From the cell containing the given text, extract its center point as [X, Y] coordinate. 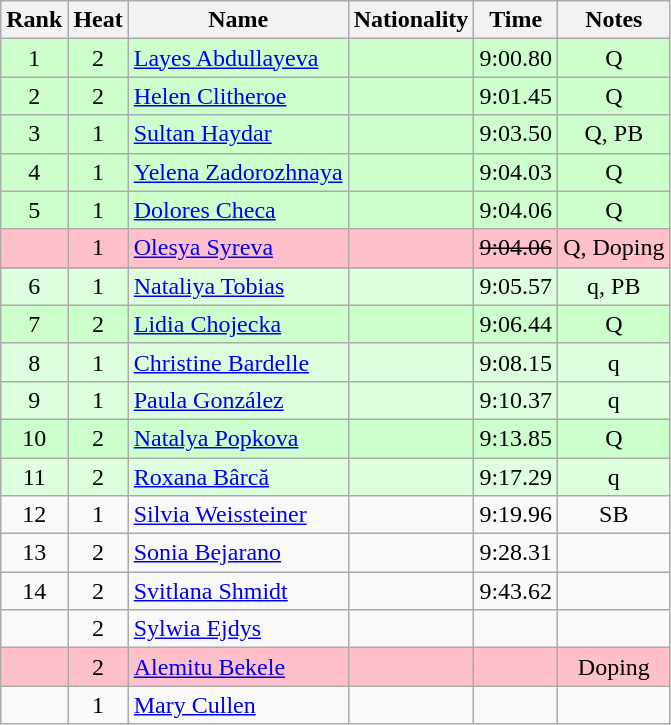
Roxana Bârcă [238, 477]
11 [34, 477]
Christine Bardelle [238, 362]
Notes [614, 20]
3 [34, 134]
Q, Doping [614, 248]
9:04.03 [516, 172]
Mary Cullen [238, 705]
Alemitu Bekele [238, 667]
Lidia Chojecka [238, 324]
Layes Abdullayeva [238, 58]
4 [34, 172]
14 [34, 591]
Sultan Haydar [238, 134]
9:05.57 [516, 286]
Yelena Zadorozhnaya [238, 172]
13 [34, 553]
6 [34, 286]
9:13.85 [516, 438]
Rank [34, 20]
Dolores Checa [238, 210]
9:00.80 [516, 58]
Name [238, 20]
8 [34, 362]
9:28.31 [516, 553]
Time [516, 20]
Heat [98, 20]
9:08.15 [516, 362]
Nataliya Tobias [238, 286]
9 [34, 400]
9:10.37 [516, 400]
9:19.96 [516, 515]
9:03.50 [516, 134]
5 [34, 210]
9:06.44 [516, 324]
q, PB [614, 286]
SB [614, 515]
Sonia Bejarano [238, 553]
9:17.29 [516, 477]
Q, PB [614, 134]
Silvia Weissteiner [238, 515]
Natalya Popkova [238, 438]
Sylwia Ejdys [238, 629]
7 [34, 324]
10 [34, 438]
9:01.45 [516, 96]
Olesya Syreva [238, 248]
Doping [614, 667]
Svitlana Shmidt [238, 591]
Nationality [411, 20]
Paula González [238, 400]
9:43.62 [516, 591]
12 [34, 515]
Helen Clitheroe [238, 96]
